Detect which cell encompasses the target text, then output its (x, y) center coordinate. 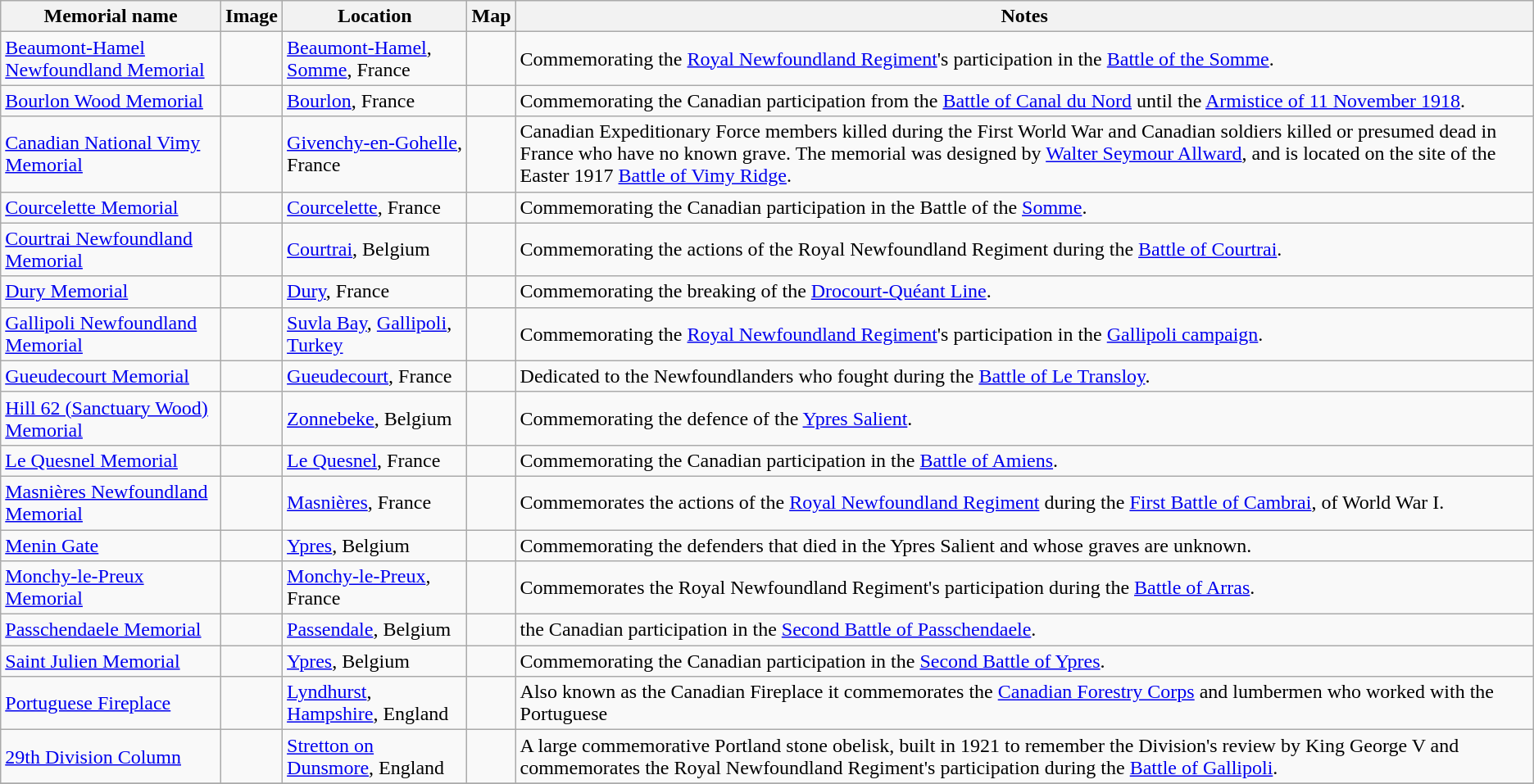
Map (492, 16)
Gueudecourt, France (375, 376)
Memorial name (111, 16)
Courcelette Memorial (111, 207)
Le Quesnel, France (375, 460)
Commemorates the Royal Newfoundland Regiment's participation during the Battle of Arras. (1024, 588)
Commemorates the actions of the Royal Newfoundland Regiment during the First Battle of Cambrai, of World War I. (1024, 503)
Commemorating the Royal Newfoundland Regiment's participation in the Gallipoli campaign. (1024, 334)
Commemorating the Royal Newfoundland Regiment's participation in the Battle of the Somme. (1024, 59)
Courtrai Newfoundland Memorial (111, 249)
Gallipoli Newfoundland Memorial (111, 334)
Monchy-le-Preux, France (375, 588)
Commemorating the defenders that died in the Ypres Salient and whose graves are unknown. (1024, 545)
Portuguese Fireplace (111, 703)
Stretton on Dunsmore, England (375, 757)
Commemorating the Canadian participation from the Battle of Canal du Nord until the Armistice of 11 November 1918. (1024, 101)
Commemorating the Canadian participation in the Second Battle of Ypres. (1024, 661)
Monchy-le-Preux Memorial (111, 588)
Commemorating the defence of the Ypres Salient. (1024, 418)
Passendale, Belgium (375, 630)
Dury, France (375, 292)
Location (375, 16)
Passchendaele Memorial (111, 630)
Masnières, France (375, 503)
Menin Gate (111, 545)
Gueudecourt Memorial (111, 376)
Also known as the Canadian Fireplace it commemorates the Canadian Forestry Corps and lumbermen who worked with the Portuguese (1024, 703)
Courtrai, Belgium (375, 249)
the Canadian participation in the Second Battle of Passchendaele. (1024, 630)
Masnières Newfoundland Memorial (111, 503)
Lyndhurst, Hampshire, England (375, 703)
Bourlon Wood Memorial (111, 101)
Commemorating the Canadian participation in the Battle of Amiens. (1024, 460)
Commemorating the breaking of the Drocourt-Quéant Line. (1024, 292)
Dury Memorial (111, 292)
Givenchy-en-Gohelle, France (375, 154)
Image (252, 16)
Suvla Bay, Gallipoli, Turkey (375, 334)
Bourlon, France (375, 101)
Dedicated to the Newfoundlanders who fought during the Battle of Le Transloy. (1024, 376)
Commemorating the actions of the Royal Newfoundland Regiment during the Battle of Courtrai. (1024, 249)
Courcelette, France (375, 207)
Beaumont-Hamel, Somme, France (375, 59)
Zonnebeke, Belgium (375, 418)
Le Quesnel Memorial (111, 460)
Saint Julien Memorial (111, 661)
Canadian National Vimy Memorial (111, 154)
Beaumont-Hamel Newfoundland Memorial (111, 59)
Hill 62 (Sanctuary Wood) Memorial (111, 418)
Notes (1024, 16)
Commemorating the Canadian participation in the Battle of the Somme. (1024, 207)
29th Division Column (111, 757)
